Provide the (x, y) coordinate of the cell's center where the given text is located.  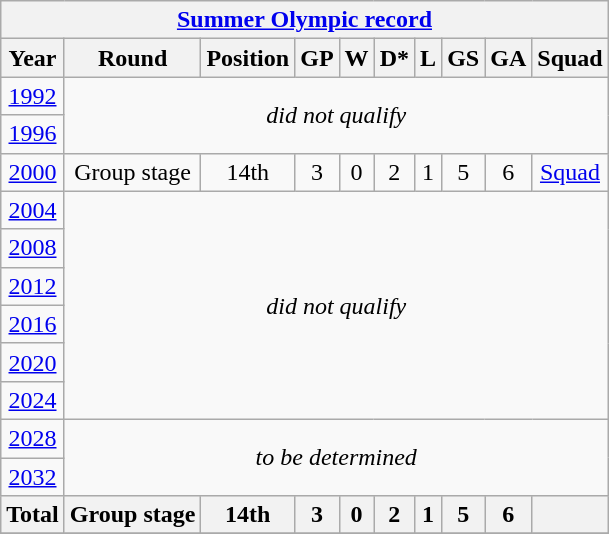
2000 (33, 172)
2032 (33, 477)
2016 (33, 324)
2008 (33, 248)
Total (33, 515)
W (356, 58)
Position (248, 58)
1996 (33, 134)
1992 (33, 96)
Round (132, 58)
D* (394, 58)
Year (33, 58)
L (428, 58)
Summer Olympic record (304, 20)
to be determined (336, 457)
2004 (33, 210)
2024 (33, 400)
GS (464, 58)
2028 (33, 438)
2012 (33, 286)
2020 (33, 362)
GA (508, 58)
GP (317, 58)
